Output the [x, y] coordinate of the center of the cell containing the given text.  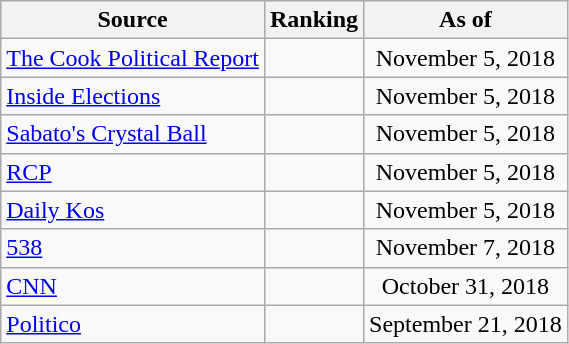
November 7, 2018 [466, 248]
Inside Elections [133, 96]
The Cook Political Report [133, 58]
538 [133, 248]
September 21, 2018 [466, 324]
Ranking [314, 20]
CNN [133, 286]
Sabato's Crystal Ball [133, 134]
Politico [133, 324]
As of [466, 20]
October 31, 2018 [466, 286]
RCP [133, 172]
Source [133, 20]
Daily Kos [133, 210]
